Scan for the cell matching the given text and deliver its (X, Y) coordinate at center. 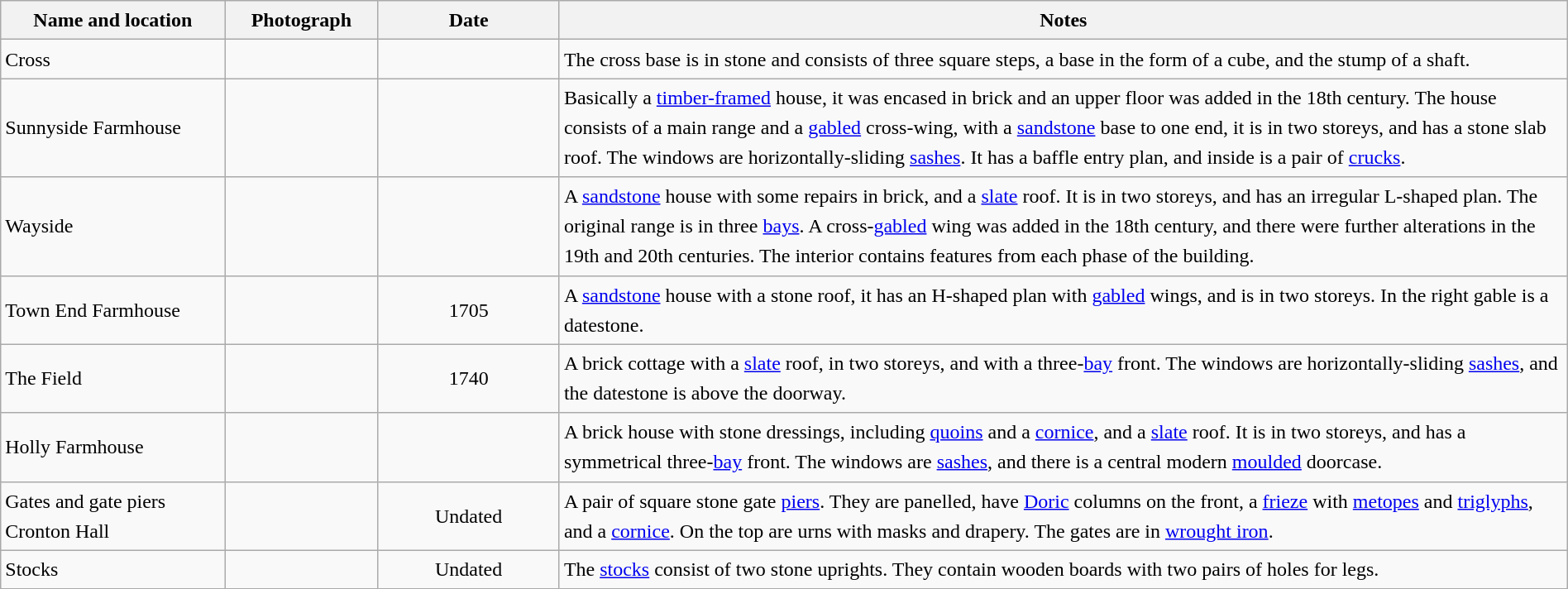
Cross (112, 60)
A sandstone house with a stone roof, it has an H-shaped plan with gabled wings, and is in two storeys. In the right gable is a datestone. (1064, 309)
The stocks consist of two stone uprights. They contain wooden boards with two pairs of holes for legs. (1064, 569)
Name and location (112, 20)
Holly Farmhouse (112, 447)
Gates and gate piersCronton Hall (112, 516)
Town End Farmhouse (112, 309)
Stocks (112, 569)
Sunnyside Farmhouse (112, 127)
The Field (112, 379)
The cross base is in stone and consists of three square steps, a base in the form of a cube, and the stump of a shaft. (1064, 60)
Notes (1064, 20)
Date (468, 20)
1740 (468, 379)
Photograph (301, 20)
1705 (468, 309)
Wayside (112, 227)
